Identify which cell holds the provided text, then report its (x, y) central coordinate. 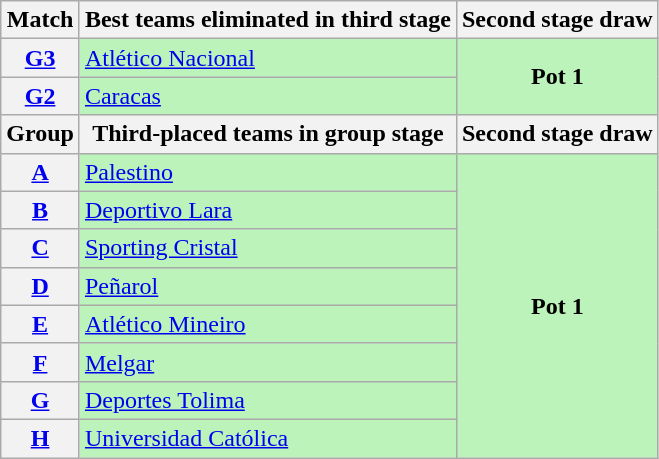
Universidad Católica (268, 438)
Caracas (268, 96)
Group (40, 134)
G2 (40, 96)
C (40, 248)
F (40, 362)
B (40, 210)
Atlético Nacional (268, 58)
Peñarol (268, 286)
G (40, 400)
Deportes Tolima (268, 400)
A (40, 172)
Deportivo Lara (268, 210)
Palestino (268, 172)
H (40, 438)
Atlético Mineiro (268, 324)
Match (40, 20)
Melgar (268, 362)
E (40, 324)
Best teams eliminated in third stage (268, 20)
Sporting Cristal (268, 248)
D (40, 286)
G3 (40, 58)
Third-placed teams in group stage (268, 134)
